Provide the [x, y] coordinate of the cell's center where the given text is located.  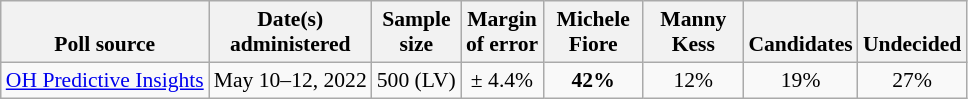
MannyKess [693, 32]
500 (LV) [416, 80]
Undecided [912, 32]
± 4.4% [502, 80]
Date(s)administered [290, 32]
12% [693, 80]
19% [800, 80]
Samplesize [416, 32]
42% [593, 80]
Candidates [800, 32]
MicheleFiore [593, 32]
May 10–12, 2022 [290, 80]
Marginof error [502, 32]
27% [912, 80]
Poll source [105, 32]
OH Predictive Insights [105, 80]
